Search for the cell housing the specified text and yield its [X, Y] center coordinate. 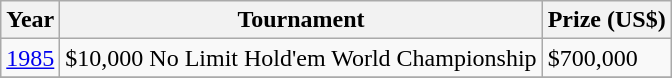
$700,000 [606, 58]
1985 [30, 58]
Year [30, 20]
Tournament [301, 20]
Prize (US$) [606, 20]
$10,000 No Limit Hold'em World Championship [301, 58]
